Find where the given text appears and provide that cell's center as [X, Y] coordinate. 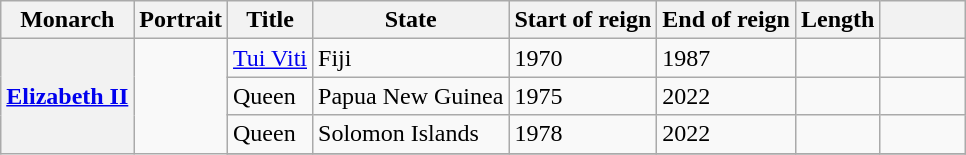
State [411, 20]
Title [270, 20]
Length [837, 20]
1987 [726, 58]
1978 [583, 134]
Fiji [411, 58]
Elizabeth II [68, 96]
Start of reign [583, 20]
Tui Viti [270, 58]
1975 [583, 96]
Monarch [68, 20]
Papua New Guinea [411, 96]
1970 [583, 58]
Portrait [181, 20]
End of reign [726, 20]
Solomon Islands [411, 134]
